Return (X, Y) of the center of cell containing provided text 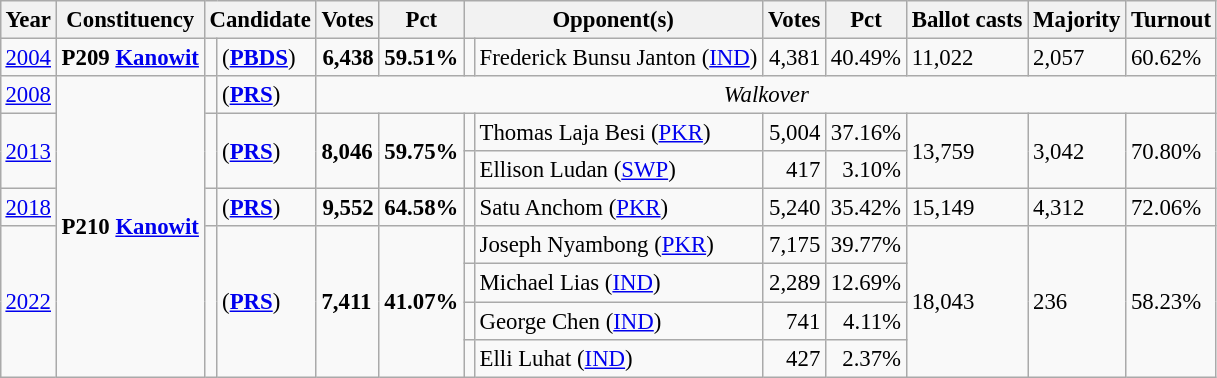
417 (794, 170)
P209 Kanowit (130, 57)
9,552 (348, 208)
Opponent(s) (614, 20)
Joseph Nyambong (PKR) (618, 245)
Walkover (766, 95)
Ballot casts (966, 20)
4,381 (794, 57)
7,175 (794, 245)
Majority (1077, 20)
Thomas Laja Besi (PKR) (618, 133)
Frederick Bunsu Janton (IND) (618, 57)
18,043 (966, 301)
Elli Luhat (IND) (618, 358)
Year (28, 20)
6,438 (348, 57)
70.80% (1172, 152)
Satu Anchom (PKR) (618, 208)
72.06% (1172, 208)
5,004 (794, 133)
Turnout (1172, 20)
427 (794, 358)
236 (1077, 301)
37.16% (866, 133)
(PBDS) (266, 57)
4,312 (1077, 208)
11,022 (966, 57)
7,411 (348, 301)
15,149 (966, 208)
2013 (28, 152)
2018 (28, 208)
741 (794, 321)
64.58% (422, 208)
Candidate (260, 20)
8,046 (348, 152)
Michael Lias (IND) (618, 283)
2004 (28, 57)
58.23% (1172, 301)
41.07% (422, 301)
59.75% (422, 152)
4.11% (866, 321)
13,759 (966, 152)
P210 Kanowit (130, 226)
2.37% (866, 358)
2,289 (794, 283)
2,057 (1077, 57)
60.62% (1172, 57)
2008 (28, 95)
Ellison Ludan (SWP) (618, 170)
2022 (28, 301)
59.51% (422, 57)
12.69% (866, 283)
5,240 (794, 208)
3,042 (1077, 152)
George Chen (IND) (618, 321)
3.10% (866, 170)
40.49% (866, 57)
35.42% (866, 208)
39.77% (866, 245)
Constituency (130, 20)
